Return (x, y) of the center of cell containing provided text 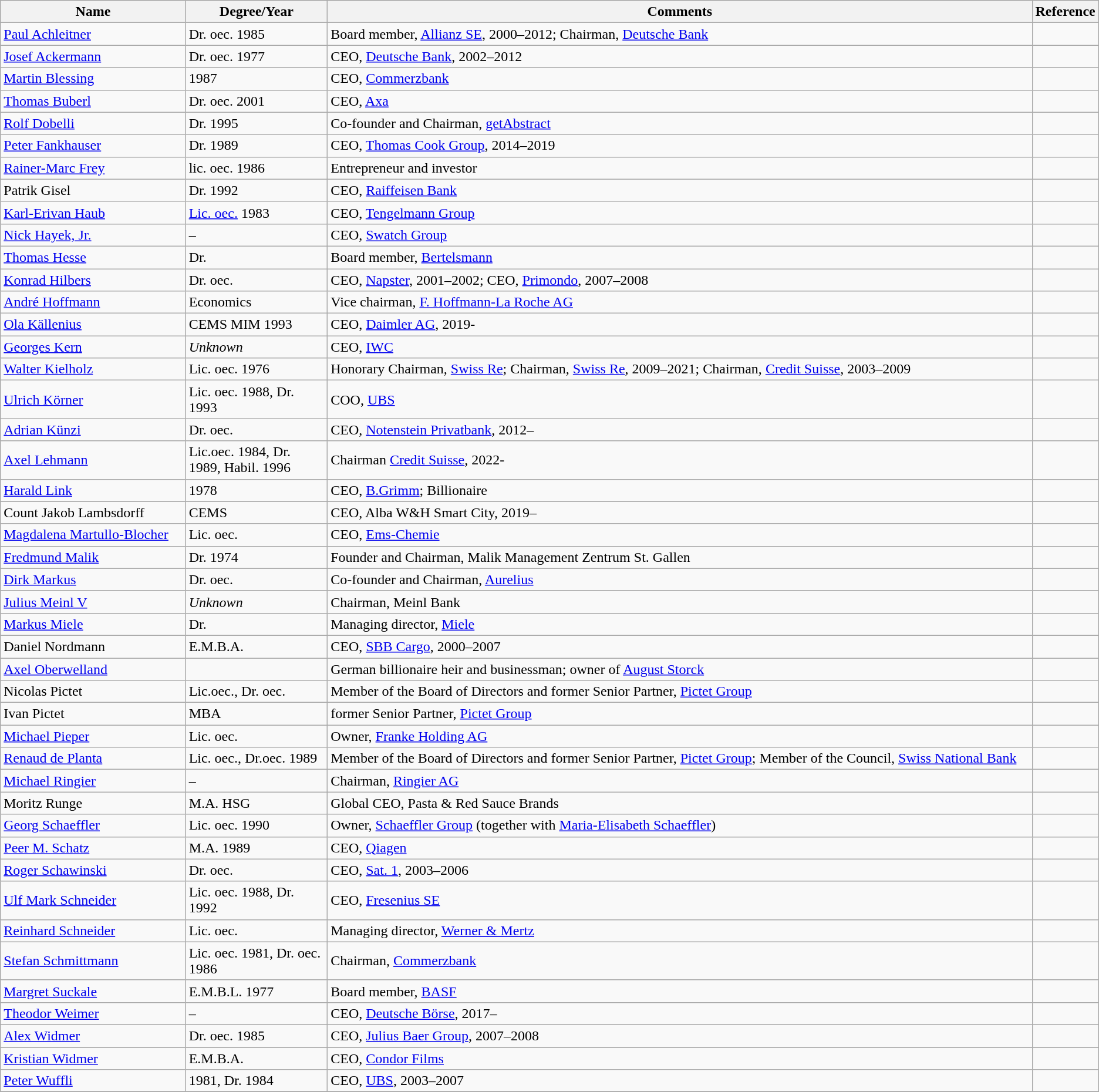
Georg Schaeffler (93, 825)
CEO, Deutsche Bank, 2002–2012 (680, 56)
Ulrich Körner (93, 399)
1978 (257, 490)
Lic. oec. 1988, Dr. 1993 (257, 399)
CEO, Thomas Cook Group, 2014–2019 (680, 146)
Lic. oec. 1976 (257, 369)
CEO, Raiffeisen Bank (680, 190)
André Hoffmann (93, 302)
Vice chairman, F. Hoffmann-La Roche AG (680, 302)
Lic. oec. 1988, Dr. 1992 (257, 901)
Dr. 1974 (257, 557)
CEMS (257, 513)
Karl-Erivan Haub (93, 213)
Roger Schawinski (93, 870)
Harald Link (93, 490)
E.M.B.L. 1977 (257, 991)
Michael Pieper (93, 736)
Member of the Board of Directors and former Senior Partner, Pictet Group (680, 692)
CEO, Commerzbank (680, 79)
Moritz Runge (93, 803)
Board member, Bertelsmann (680, 257)
CEO, Notenstein Privatbank, 2012– (680, 430)
Konrad Hilbers (93, 280)
Renaud de Planta (93, 759)
CEO, Julius Baer Group, 2007–2008 (680, 1036)
Chairman, Commerzbank (680, 960)
Ivan Pictet (93, 714)
Adrian Künzi (93, 430)
Axel Oberwelland (93, 669)
Global CEO, Pasta & Red Sauce Brands (680, 803)
Managing director, Werner & Mertz (680, 931)
Dr. oec. 1977 (257, 56)
Walter Kielholz (93, 369)
Markus Miele (93, 624)
Dr. 1992 (257, 190)
Fredmund Malik (93, 557)
Reinhard Schneider (93, 931)
CEO, Napster, 2001–2002; CEO, Primondo, 2007–2008 (680, 280)
CEO, Sat. 1, 2003–2006 (680, 870)
COO, UBS (680, 399)
Board member, Allianz SE, 2000–2012; Chairman, Deutsche Bank (680, 34)
Daniel Nordmann (93, 646)
1987 (257, 79)
Margret Suckale (93, 991)
Axel Lehmann (93, 460)
Economics (257, 302)
Peter Fankhauser (93, 146)
Michael Ringier (93, 781)
Chairman Credit Suisse, 2022- (680, 460)
Chairman, Meinl Bank (680, 602)
Georges Kern (93, 347)
1981, Dr. 1984 (257, 1081)
CEO, Daimler AG, 2019- (680, 325)
Name (93, 12)
M.A. HSG (257, 803)
Martin Blessing (93, 79)
CEO, Alba W&H Smart City, 2019– (680, 513)
Nicolas Pictet (93, 692)
Entrepreneur and investor (680, 168)
CEO, SBB Cargo, 2000–2007 (680, 646)
Thomas Buberl (93, 101)
Count Jakob Lambsdorff (93, 513)
Managing director, Miele (680, 624)
Lic. oec., Dr.oec. 1989 (257, 759)
Ulf Mark Schneider (93, 901)
Nick Hayek, Jr. (93, 235)
MBA (257, 714)
Dr. 1989 (257, 146)
former Senior Partner, Pictet Group (680, 714)
CEO, Qiagen (680, 848)
Peter Wuffli (93, 1081)
Josef Ackermann (93, 56)
Theodor Weimer (93, 1013)
Honorary Chairman, Swiss Re; Chairman, Swiss Re, 2009–2021; Chairman, Credit Suisse, 2003–2009 (680, 369)
CEO, IWC (680, 347)
Owner, Franke Holding AG (680, 736)
Reference (1065, 12)
CEO, Swatch Group (680, 235)
Lic. oec. 1981, Dr. oec. 1986 (257, 960)
CEMS MIM 1993 (257, 325)
Board member, BASF (680, 991)
CEO, Ems-Chemie (680, 535)
CEO, Condor Films (680, 1059)
Lic. oec. 1983 (257, 213)
Patrik Gisel (93, 190)
Owner, Schaeffler Group (together with Maria-Elisabeth Schaeffler) (680, 825)
Paul Achleitner (93, 34)
Comments (680, 12)
CEO, UBS, 2003–2007 (680, 1081)
Peer M. Schatz (93, 848)
CEO, Fresenius SE (680, 901)
Dr. 1995 (257, 123)
Kristian Widmer (93, 1059)
M.A. 1989 (257, 848)
Lic.oec., Dr. oec. (257, 692)
Julius Meinl V (93, 602)
CEO, B.Grimm; Billionaire (680, 490)
Co-founder and Chairman, Aurelius (680, 579)
Ola Källenius (93, 325)
Dirk Markus (93, 579)
Thomas Hesse (93, 257)
Dr. oec. 2001 (257, 101)
Lic. oec. 1990 (257, 825)
Founder and Chairman, Malik Management Zentrum St. Gallen (680, 557)
Lic.oec. 1984, Dr. 1989, Habil. 1996 (257, 460)
CEO, Deutsche Börse, 2017– (680, 1013)
Degree/Year (257, 12)
Alex Widmer (93, 1036)
Co-founder and Chairman, getAbstract (680, 123)
Rolf Dobelli (93, 123)
Rainer-Marc Frey (93, 168)
lic. oec. 1986 (257, 168)
Magdalena Martullo-Blocher (93, 535)
Chairman, Ringier AG (680, 781)
Member of the Board of Directors and former Senior Partner, Pictet Group; Member of the Council, Swiss National Bank (680, 759)
CEO, Tengelmann Group (680, 213)
CEO, Axa (680, 101)
Stefan Schmittmann (93, 960)
German billionaire heir and businessman; owner of August Storck (680, 669)
